Provide the [X, Y] coordinate of the cell's center where the given text is located.  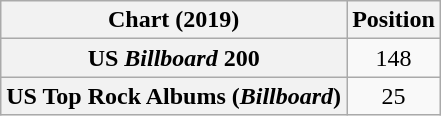
Position [394, 20]
Chart (2019) [174, 20]
US Billboard 200 [174, 58]
US Top Rock Albums (Billboard) [174, 96]
148 [394, 58]
25 [394, 96]
